Detect which cell encompasses the target text, then output its (X, Y) center coordinate. 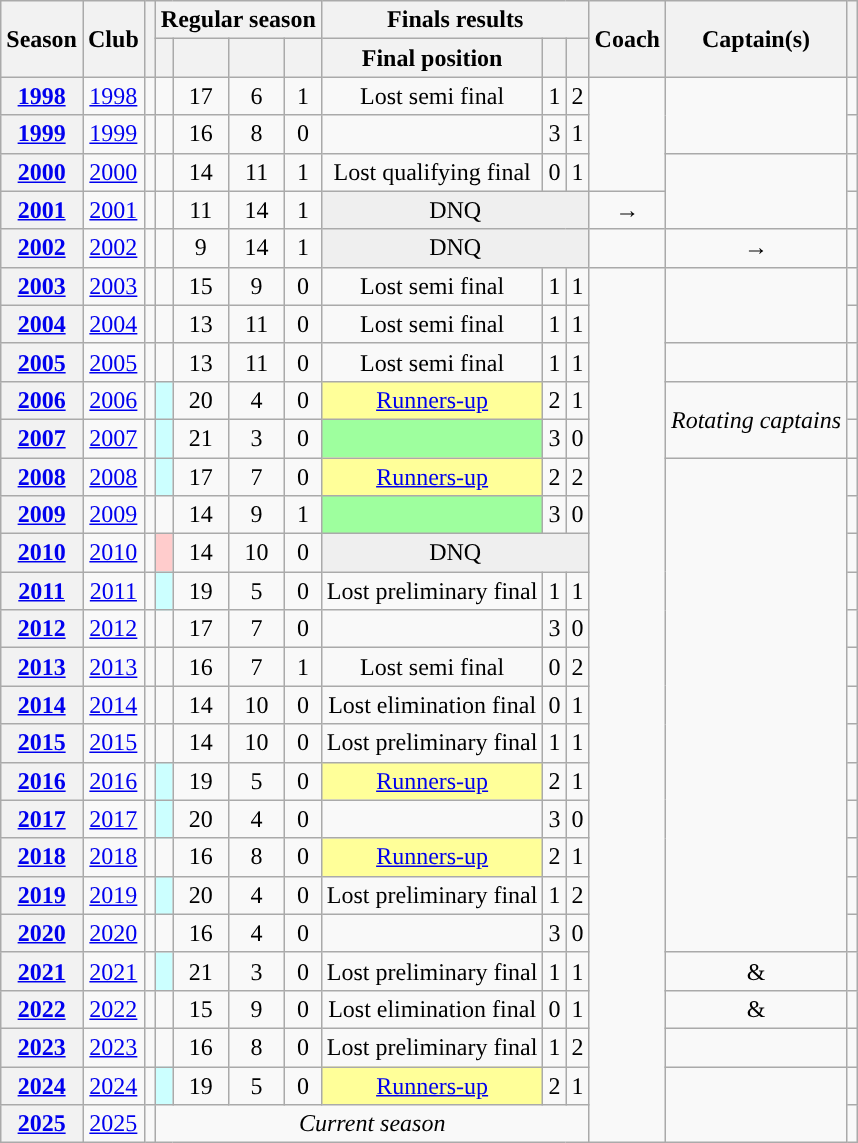
Captain(s) (756, 39)
Lost qualifying final (432, 172)
Coach (627, 39)
Finals results (455, 20)
Regular season (238, 20)
6 (257, 96)
Final position (432, 58)
Season (42, 39)
Rotating captains (756, 419)
Club (113, 39)
Current season (372, 1124)
